Extract the [x, y] coordinate from the center of the cell holding the provided text.  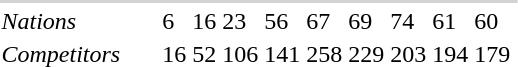
56 [282, 21]
6 [174, 21]
67 [324, 21]
74 [408, 21]
Nations [61, 21]
60 [492, 21]
23 [240, 21]
69 [366, 21]
16 [204, 21]
61 [450, 21]
